Provide the [x, y] coordinate of the cell's center where the given text is located.  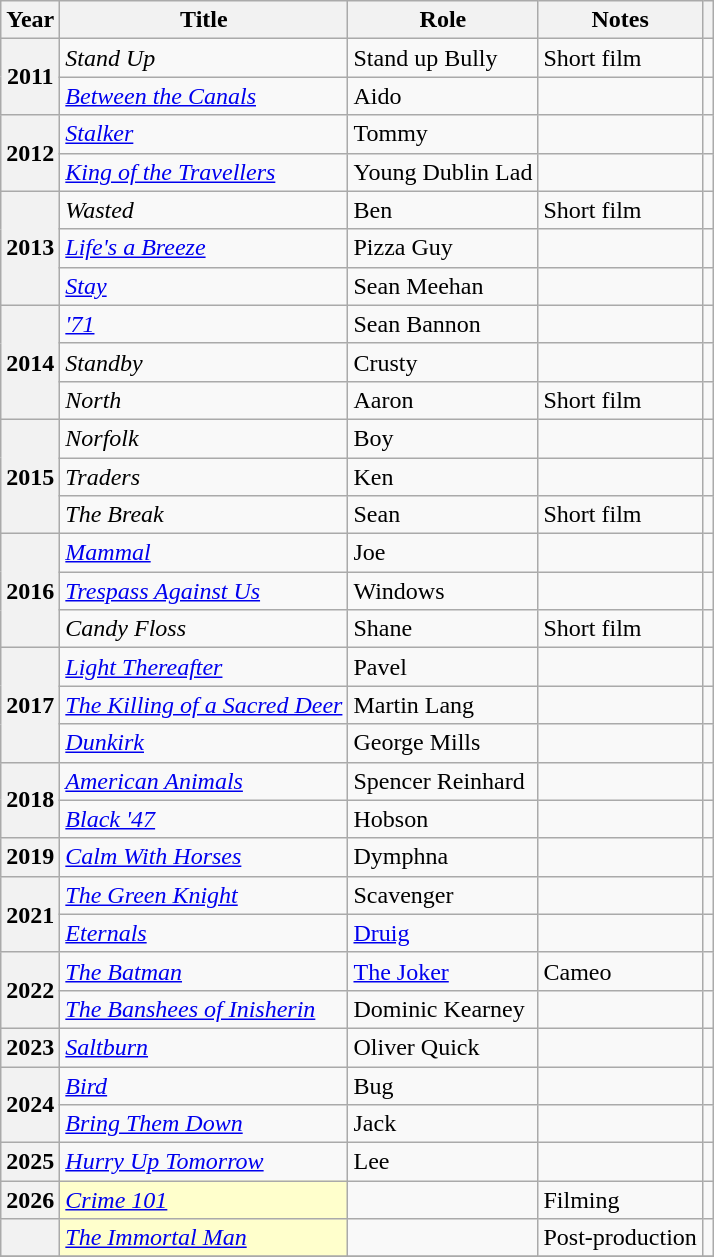
2018 [30, 800]
The Immortal Man [204, 1238]
Notes [620, 20]
2014 [30, 362]
Sean Bannon [443, 324]
Stalker [204, 134]
Eternals [204, 933]
Post-production [620, 1238]
Black '47 [204, 819]
Traders [204, 477]
Shane [443, 629]
Candy Floss [204, 629]
Spencer Reinhard [443, 781]
George Mills [443, 743]
Bug [443, 1085]
Pizza Guy [443, 248]
Trespass Against Us [204, 591]
Filming [620, 1200]
Tommy [443, 134]
Scavenger [443, 895]
Sean Meehan [443, 286]
The Joker [443, 971]
2026 [30, 1200]
Hurry Up Tomorrow [204, 1162]
Druig [443, 933]
Boy [443, 438]
Young Dublin Lad [443, 172]
2015 [30, 476]
The Killing of a Sacred Deer [204, 705]
2024 [30, 1104]
Joe [443, 553]
The Batman [204, 971]
King of the Travellers [204, 172]
Saltburn [204, 1047]
Sean [443, 515]
Crusty [443, 362]
2021 [30, 914]
Aido [443, 96]
2022 [30, 990]
Between the Canals [204, 96]
2016 [30, 591]
Jack [443, 1124]
Windows [443, 591]
Aaron [443, 400]
Year [30, 20]
Dominic Kearney [443, 1009]
2023 [30, 1047]
2012 [30, 153]
2025 [30, 1162]
Title [204, 20]
Role [443, 20]
Bring Them Down [204, 1124]
Ken [443, 477]
Ben [443, 210]
Norfolk [204, 438]
Cameo [620, 971]
Life's a Breeze [204, 248]
Hobson [443, 819]
2017 [30, 705]
Dymphna [443, 857]
The Break [204, 515]
Stay [204, 286]
Bird [204, 1085]
Calm With Horses [204, 857]
Standby [204, 362]
2019 [30, 857]
Stand Up [204, 58]
Oliver Quick [443, 1047]
2011 [30, 77]
Dunkirk [204, 743]
'71 [204, 324]
Light Thereafter [204, 667]
Mammal [204, 553]
North [204, 400]
Stand up Bully [443, 58]
Crime 101 [204, 1200]
Pavel [443, 667]
Lee [443, 1162]
Martin Lang [443, 705]
2013 [30, 248]
The Banshees of Inisherin [204, 1009]
Wasted [204, 210]
The Green Knight [204, 895]
American Animals [204, 781]
